From the cell containing the given text, extract its center point as (x, y) coordinate. 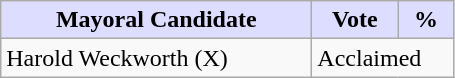
Harold Weckworth (X) (156, 58)
Mayoral Candidate (156, 20)
Vote (355, 20)
Acclaimed (383, 58)
% (426, 20)
